Output the [X, Y] coordinate of the center of the cell containing the given text.  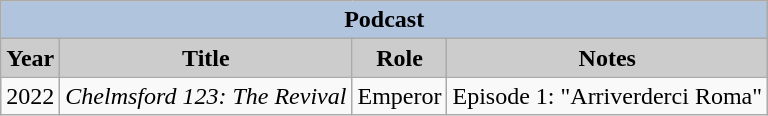
Role [400, 58]
Title [206, 58]
Podcast [384, 20]
Year [30, 58]
Emperor [400, 96]
Notes [608, 58]
Chelmsford 123: The Revival [206, 96]
2022 [30, 96]
Episode 1: "Arriverderci Roma" [608, 96]
